For the text-containing cell, return its midpoint in [x, y] coordinate format. 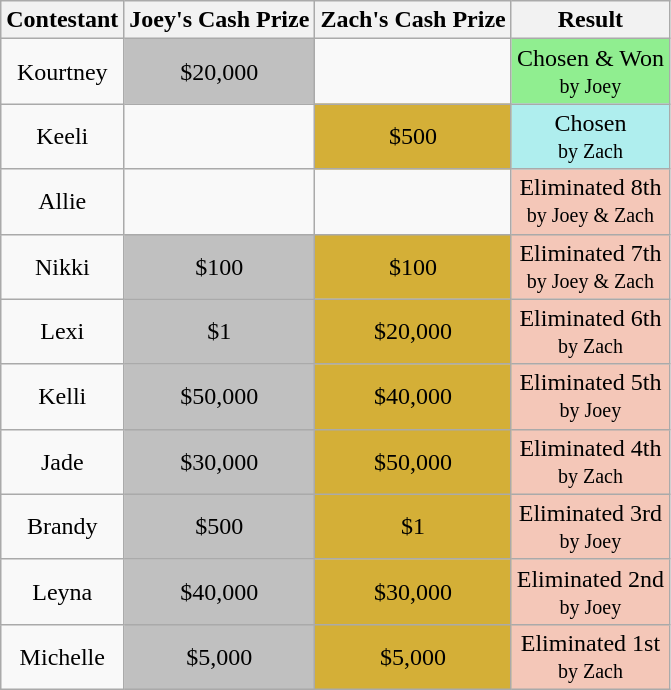
Chosen by Zach [590, 136]
Leyna [62, 592]
Allie [62, 202]
Result [590, 20]
Keeli [62, 136]
Eliminated 5th by Joey [590, 396]
Nikki [62, 266]
Contestant [62, 20]
Lexi [62, 332]
Chosen & Wonby Joey [590, 72]
Eliminated 1st by Zach [590, 656]
Jade [62, 462]
Brandy [62, 526]
Eliminated 7th by Joey & Zach [590, 266]
Michelle [62, 656]
Joey's Cash Prize [220, 20]
Eliminated 4th by Zach [590, 462]
Kelli [62, 396]
Zach's Cash Prize [413, 20]
Eliminated 8th by Joey & Zach [590, 202]
Kourtney [62, 72]
Eliminated 6th by Zach [590, 332]
Eliminated 3rd by Joey [590, 526]
Eliminated 2nd by Joey [590, 592]
